Find where the given text appears and provide that cell's center as [X, Y] coordinate. 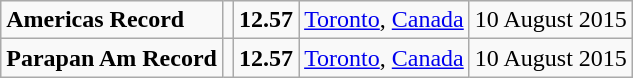
Americas Record [112, 20]
Parapan Am Record [112, 58]
